From the cell containing the given text, extract its center point as (x, y) coordinate. 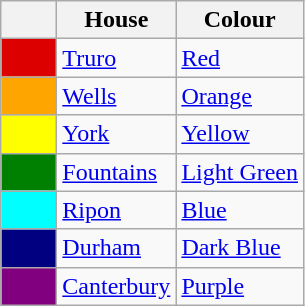
House (116, 20)
Wells (116, 96)
York (116, 134)
Fountains (116, 172)
Purple (240, 286)
Yellow (240, 134)
Truro (116, 58)
Ripon (116, 210)
Blue (240, 210)
Durham (116, 248)
Colour (240, 20)
Light Green (240, 172)
Red (240, 58)
Canterbury (116, 286)
Dark Blue (240, 248)
Orange (240, 96)
